Search for the cell housing the specified text and yield its [X, Y] center coordinate. 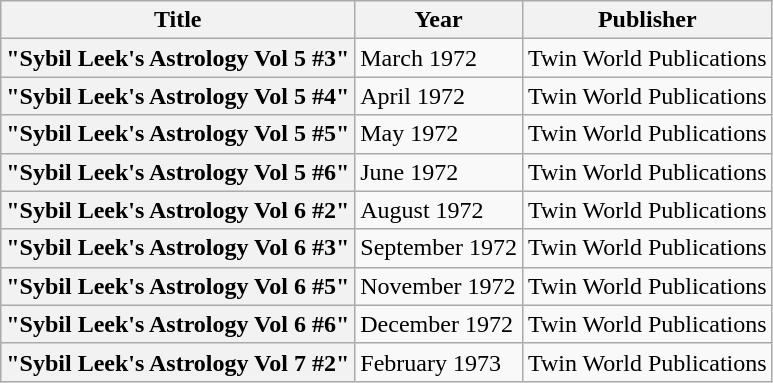
"Sybil Leek's Astrology Vol 6 #6" [178, 324]
May 1972 [439, 134]
"Sybil Leek's Astrology Vol 5 #3" [178, 58]
April 1972 [439, 96]
Year [439, 20]
Publisher [647, 20]
December 1972 [439, 324]
"Sybil Leek's Astrology Vol 5 #5" [178, 134]
March 1972 [439, 58]
September 1972 [439, 248]
August 1972 [439, 210]
"Sybil Leek's Astrology Vol 7 #2" [178, 362]
June 1972 [439, 172]
November 1972 [439, 286]
Title [178, 20]
"Sybil Leek's Astrology Vol 5 #6" [178, 172]
"Sybil Leek's Astrology Vol 6 #2" [178, 210]
February 1973 [439, 362]
"Sybil Leek's Astrology Vol 6 #5" [178, 286]
"Sybil Leek's Astrology Vol 6 #3" [178, 248]
"Sybil Leek's Astrology Vol 5 #4" [178, 96]
